For the text-containing cell, return its midpoint in [x, y] coordinate format. 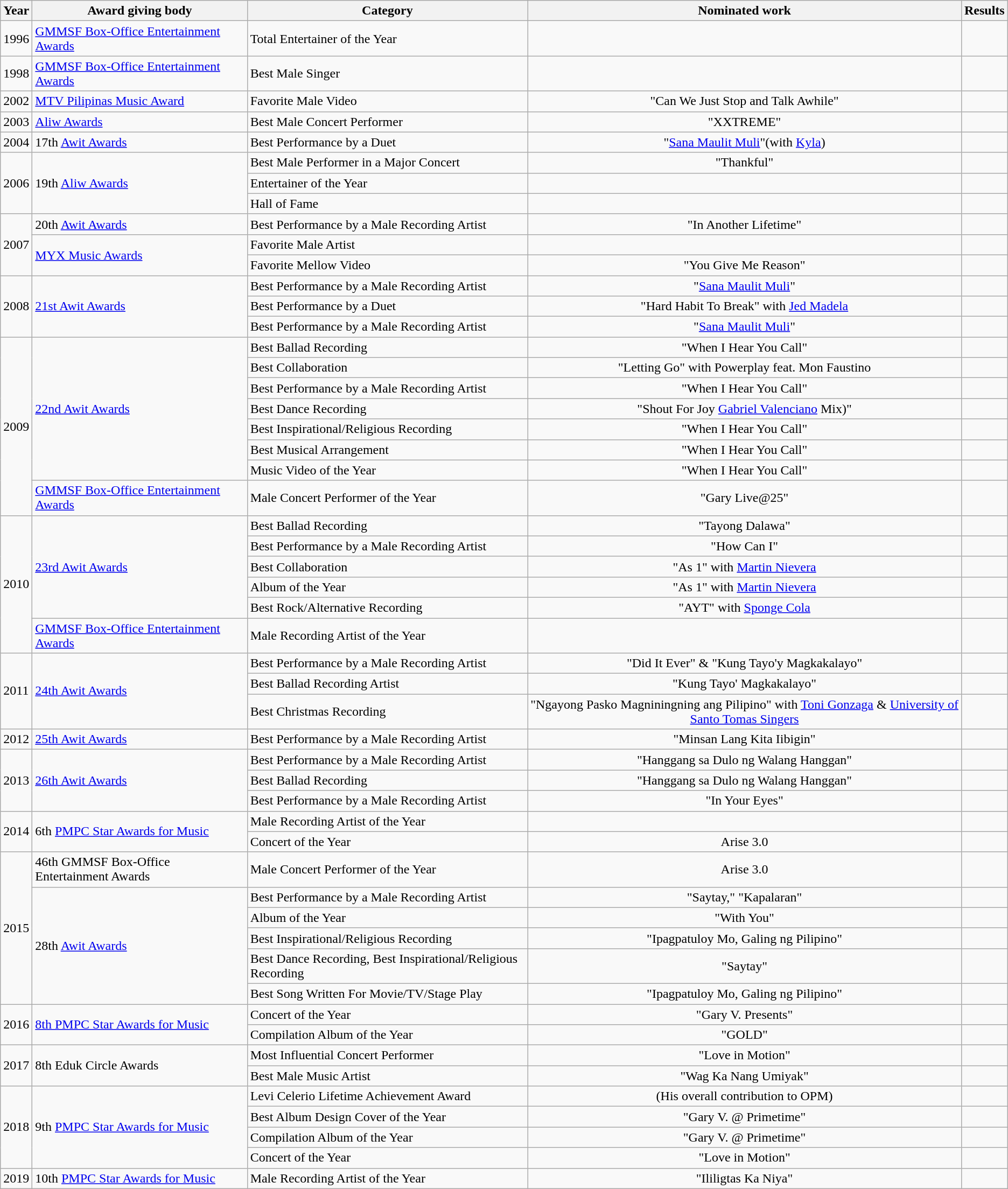
"Shout For Joy Gabriel Valenciano Mix)" [745, 409]
2013 [16, 780]
"GOLD" [745, 1035]
Favorite Male Artist [388, 244]
"Saytay," "Kapalaran" [745, 897]
6th PMPC Star Awards for Music [140, 831]
"Ngayong Pasko Magniningning ang Pilipino" with Toni Gonzaga & University of Santo Tomas Singers [745, 712]
"Sana Maulit Muli"(with Kyla) [745, 142]
25th Awit Awards [140, 739]
2007 [16, 244]
Music Video of the Year [388, 470]
Best Christmas Recording [388, 712]
21st Awit Awards [140, 306]
2015 [16, 928]
Best Musical Arrangement [388, 450]
46th GMMSF Box-Office Entertainment Awards [140, 869]
2008 [16, 306]
Entertainer of the Year [388, 183]
Most Influential Concert Performer [388, 1055]
"Saytay" [745, 966]
22nd Awit Awards [140, 409]
Best Male Singer [388, 73]
"Minsan Lang Kita Iibigin" [745, 739]
"Wag Ka Nang Umiyak" [745, 1076]
Award giving body [140, 11]
Best Ballad Recording Artist [388, 684]
Total Entertainer of the Year [388, 39]
Best Album Design Cover of the Year [388, 1117]
23rd Awit Awards [140, 566]
"How Can I" [745, 546]
2011 [16, 691]
2010 [16, 584]
8th PMPC Star Awards for Music [140, 1024]
"You Give Me Reason" [745, 265]
MTV Pilipinas Music Award [140, 101]
"Hard Habit To Break" with Jed Madela [745, 306]
Best Song Written For Movie/TV/Stage Play [388, 994]
Year [16, 11]
"Can We Just Stop and Talk Awhile" [745, 101]
2012 [16, 739]
Best Dance Recording, Best Inspirational/Religious Recording [388, 966]
"With You" [745, 918]
Favorite Male Video [388, 101]
1998 [16, 73]
2018 [16, 1127]
2017 [16, 1066]
26th Awit Awards [140, 780]
"XXTREME" [745, 122]
2019 [16, 1178]
Best Male Music Artist [388, 1076]
Best Male Performer in a Major Concert [388, 163]
"In Your Eyes" [745, 801]
8th Eduk Circle Awards [140, 1066]
MYX Music Awards [140, 255]
"Gary Live@25" [745, 498]
(His overall contribution to OPM) [745, 1096]
1996 [16, 39]
Best Rock/Alternative Recording [388, 607]
Best Dance Recording [388, 409]
Favorite Mellow Video [388, 265]
17th Awit Awards [140, 142]
"Gary V. Presents" [745, 1014]
28th Awit Awards [140, 946]
"Kung Tayo' Magkakalayo" [745, 684]
Hall of Fame [388, 204]
Levi Celerio Lifetime Achievement Award [388, 1096]
2004 [16, 142]
2009 [16, 426]
24th Awit Awards [140, 691]
"AYT" with Sponge Cola [745, 607]
9th PMPC Star Awards for Music [140, 1127]
"Did It Ever" & "Kung Tayo'y Magkakalayo" [745, 663]
2002 [16, 101]
Results [984, 11]
"In Another Lifetime" [745, 224]
Aliw Awards [140, 122]
2003 [16, 122]
"Thankful" [745, 163]
Category [388, 11]
2006 [16, 183]
"Ililigtas Ka Niya" [745, 1178]
"Tayong Dalawa" [745, 526]
19th Aliw Awards [140, 183]
"Letting Go" with Powerplay feat. Mon Faustino [745, 368]
20th Awit Awards [140, 224]
Nominated work [745, 11]
Best Male Concert Performer [388, 122]
2014 [16, 831]
10th PMPC Star Awards for Music [140, 1178]
2016 [16, 1024]
